Provide the (X, Y) coordinate of the cell's center where the given text is located.  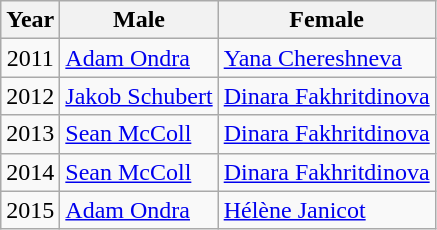
Male (139, 20)
Hélène Janicot (326, 210)
Year (30, 20)
Jakob Schubert (139, 96)
Yana Chereshneva (326, 58)
2014 (30, 172)
2012 (30, 96)
Female (326, 20)
2011 (30, 58)
2015 (30, 210)
2013 (30, 134)
